For the text-containing cell, return its midpoint in [X, Y] coordinate format. 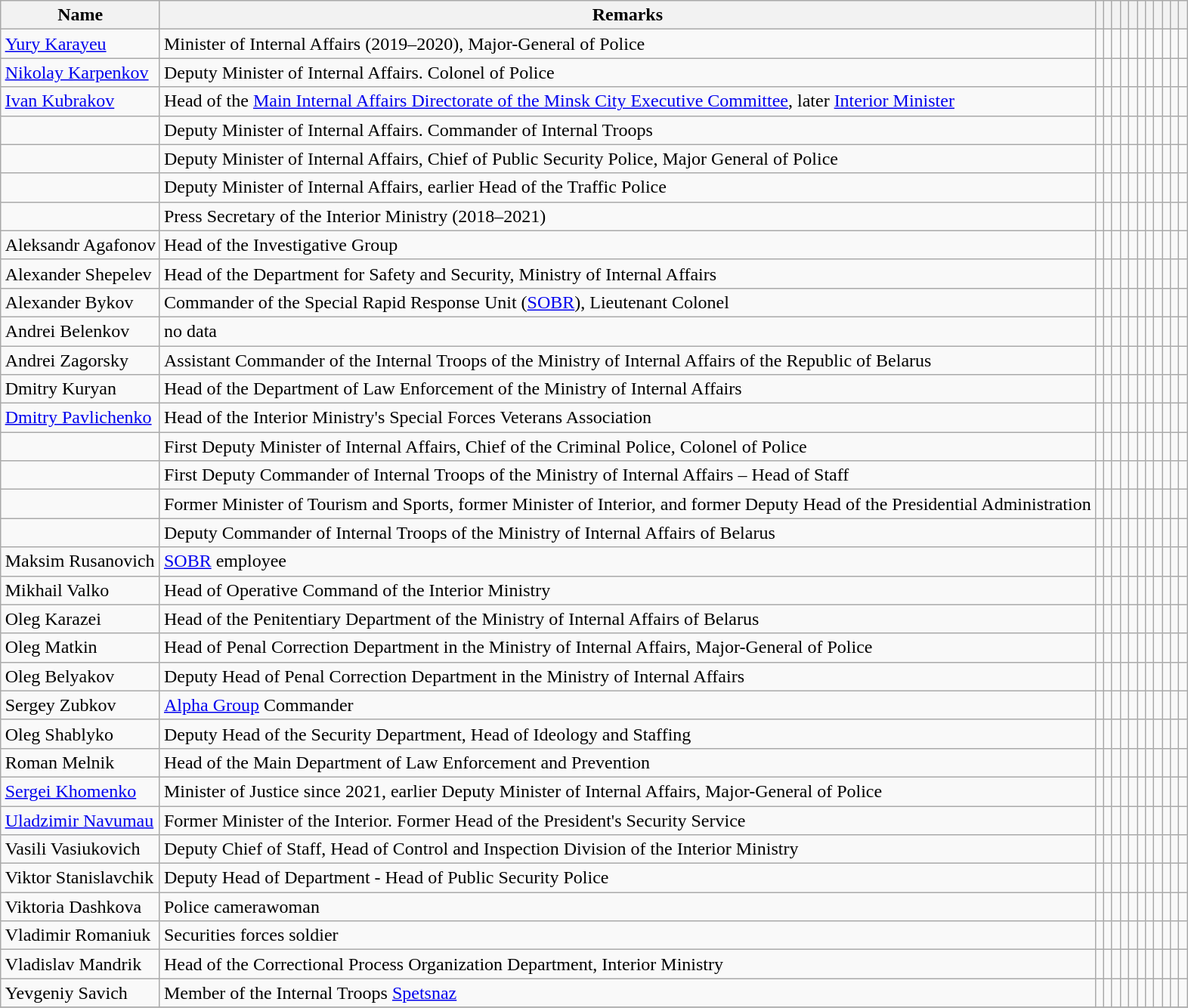
First Deputy Commander of Internal Troops of the Ministry of Internal Affairs – Head of Staff [627, 475]
Nikolay Karpenkov [80, 73]
Head of the Interior Ministry's Special Forces Veterans Association [627, 418]
no data [627, 331]
Head of the Penitentiary Department of the Ministry of Internal Affairs of Belarus [627, 619]
Former Minister of the Interior. Former Head of the President's Security Service [627, 820]
Head of Operative Command of the Interior Ministry [627, 590]
Maksim Rusanovich [80, 561]
Andrei Zagorsky [80, 360]
Minister of Justice since 2021, earlier Deputy Minister of Internal Affairs, Major-General of Police [627, 791]
Head of the Department of Law Enforcement of the Ministry of Internal Affairs [627, 389]
Dmitry Pavlichenko [80, 418]
Deputy Minister of Internal Affairs. Colonel of Police [627, 73]
Member of the Internal Troops Spetsnaz [627, 993]
Name [80, 15]
Ivan Kubrakov [80, 101]
Press Secretary of the Interior Ministry (2018–2021) [627, 216]
Securities forces soldier [627, 935]
Yevgeniy Savich [80, 993]
Alexander Bykov [80, 302]
Oleg Matkin [80, 648]
Oleg Karazei [80, 619]
Deputy Minister of Internal Affairs, Chief of Public Security Police, Major General of Police [627, 159]
Sergey Zubkov [80, 705]
Viktoria Dashkova [80, 907]
Vasili Vasiukovich [80, 849]
Deputy Chief of Staff, Head of Control and Inspection Division of the Interior Ministry [627, 849]
Mikhail Valko [80, 590]
Police camerawoman [627, 907]
Vladislav Mandrik [80, 964]
Viktor Stanislavchik [80, 878]
Commander of the Special Rapid Response Unit (SOBR), Lieutenant Colonel [627, 302]
Head of the Correctional Process Organization Department, Interior Ministry [627, 964]
Deputy Head of the Security Department, Head of Ideology and Staffing [627, 734]
Uladzimir Navumau [80, 820]
Assistant Commander of the Internal Troops of the Ministry of Internal Affairs of the Republic of Belarus [627, 360]
Yury Karayeu [80, 44]
Minister of Internal Affairs (2019–2020), Major-General of Police [627, 44]
SOBR employee [627, 561]
Head of the Main Internal Affairs Directorate of the Minsk City Executive Committee, later Interior Minister [627, 101]
Deputy Minister of Internal Affairs, earlier Head of the Traffic Police [627, 187]
First Deputy Minister of Internal Affairs, Chief of the Criminal Police, Colonel of Police [627, 447]
Deputy Minister of Internal Affairs. Commander of Internal Troops [627, 130]
Alexander Shepelev [80, 274]
Aleksandr Agafonov [80, 245]
Vladimir Romaniuk [80, 935]
Remarks [627, 15]
Head of the Department for Safety and Security, Ministry of Internal Affairs [627, 274]
Oleg Belyakov [80, 676]
Head of Penal Correction Department in the Ministry of Internal Affairs, Major-General of Police [627, 648]
Alpha Group Commander [627, 705]
Deputy Head of Penal Correction Department in the Ministry of Internal Affairs [627, 676]
Former Minister of Tourism and Sports, former Minister of Interior, and former Deputy Head of the Presidential Administration [627, 504]
Dmitry Kuryan [80, 389]
Sergei Khomenko [80, 791]
Head of the Investigative Group [627, 245]
Head of the Main Department of Law Enforcement and Prevention [627, 762]
Andrei Belenkov [80, 331]
Oleg Shablyko [80, 734]
Deputy Head of Department - Head of Public Security Police [627, 878]
Roman Melnik [80, 762]
Deputy Commander of Internal Troops of the Ministry of Internal Affairs of Belarus [627, 533]
